Return (X, Y) of the center of cell containing provided text 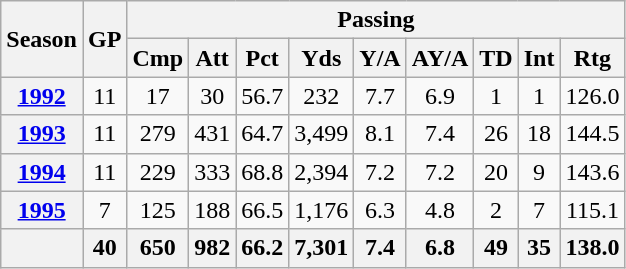
64.7 (262, 134)
333 (212, 172)
982 (212, 248)
30 (212, 96)
68.8 (262, 172)
GP (104, 39)
Y/A (380, 58)
17 (158, 96)
1993 (42, 134)
18 (539, 134)
3,499 (322, 134)
TD (496, 58)
8.1 (380, 134)
26 (496, 134)
40 (104, 248)
AY/A (440, 58)
232 (322, 96)
Int (539, 58)
650 (158, 248)
4.8 (440, 210)
7,301 (322, 248)
66.5 (262, 210)
66.2 (262, 248)
56.7 (262, 96)
279 (158, 134)
2 (496, 210)
9 (539, 172)
Season (42, 39)
126.0 (592, 96)
1995 (42, 210)
229 (158, 172)
Att (212, 58)
35 (539, 248)
20 (496, 172)
115.1 (592, 210)
188 (212, 210)
1992 (42, 96)
6.3 (380, 210)
431 (212, 134)
1994 (42, 172)
138.0 (592, 248)
Pct (262, 58)
6.8 (440, 248)
Rtg (592, 58)
6.9 (440, 96)
Passing (376, 20)
125 (158, 210)
Cmp (158, 58)
7.7 (380, 96)
143.6 (592, 172)
2,394 (322, 172)
49 (496, 248)
144.5 (592, 134)
Yds (322, 58)
1,176 (322, 210)
